Scan for the cell matching the given text and deliver its [X, Y] coordinate at center. 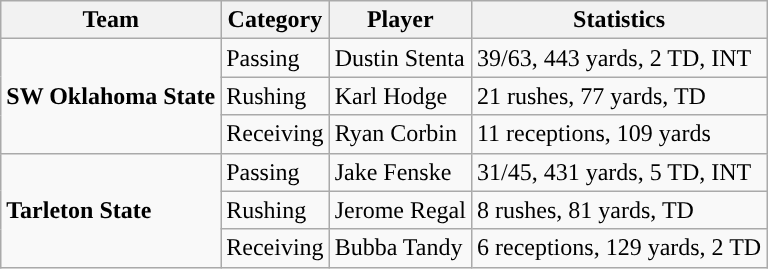
SW Oklahoma State [111, 96]
Player [400, 20]
Team [111, 20]
Jake Fenske [400, 172]
Dustin Stenta [400, 58]
Tarleton State [111, 210]
Ryan Corbin [400, 134]
21 rushes, 77 yards, TD [618, 96]
8 rushes, 81 yards, TD [618, 210]
6 receptions, 129 yards, 2 TD [618, 248]
Bubba Tandy [400, 248]
Statistics [618, 20]
Category [275, 20]
Karl Hodge [400, 96]
Jerome Regal [400, 210]
11 receptions, 109 yards [618, 134]
31/45, 431 yards, 5 TD, INT [618, 172]
39/63, 443 yards, 2 TD, INT [618, 58]
